Return the (x, y) coordinate for the center point of the cell that contains the specified text.  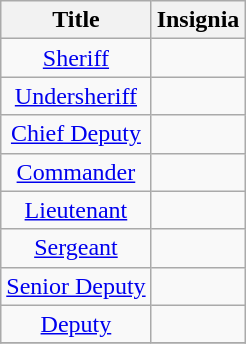
Sheriff (76, 58)
Chief Deputy (76, 134)
Undersheriff (76, 96)
Lieutenant (76, 210)
Commander (76, 172)
Deputy (76, 324)
Insignia (198, 20)
Title (76, 20)
Sergeant (76, 248)
Senior Deputy (76, 286)
